Search for the cell housing the specified text and yield its [X, Y] center coordinate. 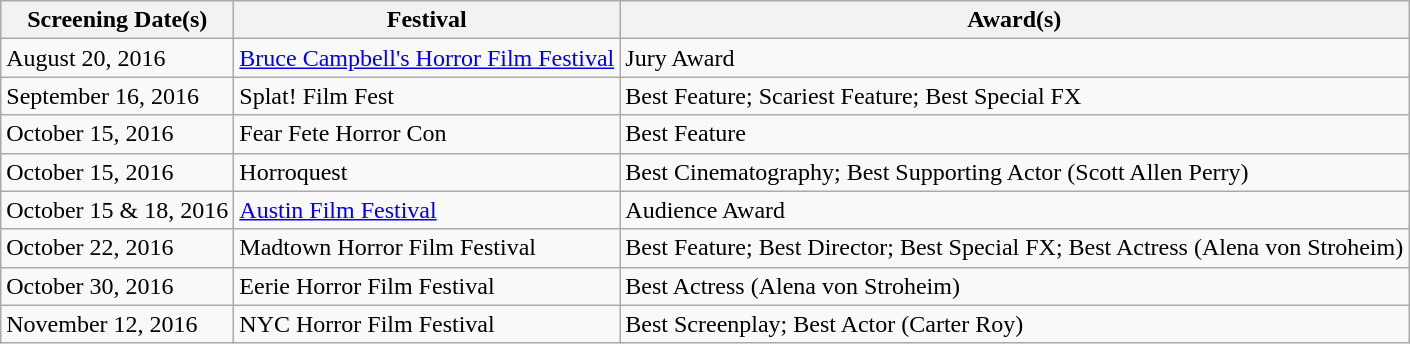
August 20, 2016 [118, 58]
Best Cinematography; Best Supporting Actor (Scott Allen Perry) [1014, 172]
Best Screenplay; Best Actor (Carter Roy) [1014, 324]
Jury Award [1014, 58]
Audience Award [1014, 210]
Madtown Horror Film Festival [427, 248]
Austin Film Festival [427, 210]
Bruce Campbell's Horror Film Festival [427, 58]
Splat! Film Fest [427, 96]
Screening Date(s) [118, 20]
Best Feature; Best Director; Best Special FX; Best Actress (Alena von Stroheim) [1014, 248]
October 22, 2016 [118, 248]
Best Feature; Scariest Feature; Best Special FX [1014, 96]
Festival [427, 20]
Horroquest [427, 172]
Fear Fete Horror Con [427, 134]
November 12, 2016 [118, 324]
Eerie Horror Film Festival [427, 286]
NYC Horror Film Festival [427, 324]
Award(s) [1014, 20]
Best Actress (Alena von Stroheim) [1014, 286]
October 15 & 18, 2016 [118, 210]
Best Feature [1014, 134]
September 16, 2016 [118, 96]
October 30, 2016 [118, 286]
